Return (x, y) of the center of cell containing provided text 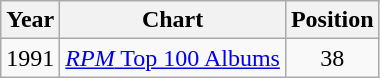
Year (30, 20)
RPM Top 100 Albums (173, 58)
Chart (173, 20)
1991 (30, 58)
38 (332, 58)
Position (332, 20)
